Find where the given text appears and provide that cell's center as (x, y) coordinate. 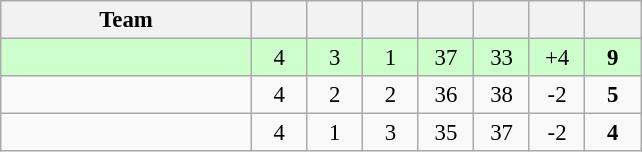
35 (446, 133)
9 (613, 58)
38 (502, 95)
33 (502, 58)
Team (126, 20)
+4 (557, 58)
36 (446, 95)
5 (613, 95)
